Find where the given text appears and provide that cell's center as (X, Y) coordinate. 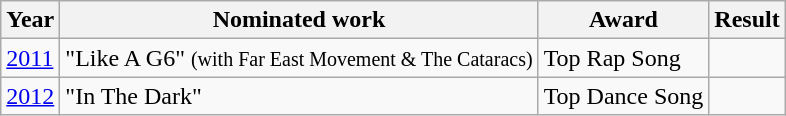
Result (747, 20)
2012 (30, 96)
Award (624, 20)
Top Rap Song (624, 58)
Year (30, 20)
2011 (30, 58)
"In The Dark" (299, 96)
"Like A G6" (with Far East Movement & The Cataracs) (299, 58)
Top Dance Song (624, 96)
Nominated work (299, 20)
